Return the (X, Y) coordinate for the center point of the cell that contains the specified text.  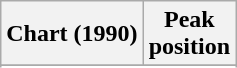
Peakposition (189, 34)
Chart (1990) (72, 34)
